Find where the given text appears and provide that cell's center as [x, y] coordinate. 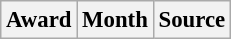
Month [115, 20]
Source [192, 20]
Award [39, 20]
